Locate the cell with the specified text and output its [X, Y] center coordinate. 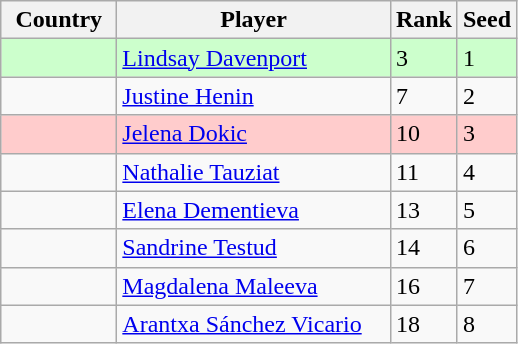
Magdalena Maleeva [254, 286]
Arantxa Sánchez Vicario [254, 324]
8 [486, 324]
13 [424, 210]
Sandrine Testud [254, 248]
Lindsay Davenport [254, 58]
16 [424, 286]
6 [486, 248]
14 [424, 248]
10 [424, 134]
Justine Henin [254, 96]
1 [486, 58]
18 [424, 324]
Jelena Dokic [254, 134]
Rank [424, 20]
Country [59, 20]
4 [486, 172]
Player [254, 20]
Seed [486, 20]
5 [486, 210]
2 [486, 96]
Nathalie Tauziat [254, 172]
11 [424, 172]
Elena Dementieva [254, 210]
